Determine the [x, y] coordinate at the center of the cell enclosing the given text.  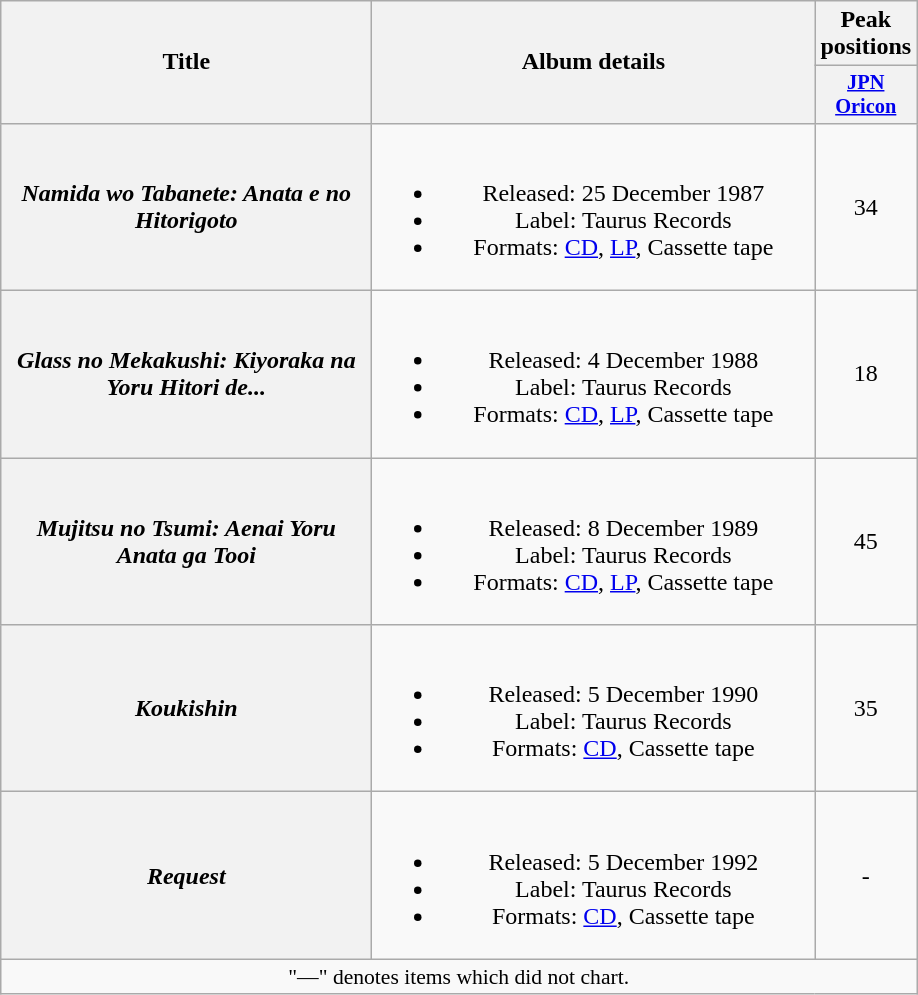
18 [866, 374]
Album details [594, 62]
Glass no Mekakushi: Kiyoraka na Yoru Hitori de... [186, 374]
"—" denotes items which did not chart. [459, 977]
Released: 5 December 1990Label: Taurus RecordsFormats: CD, Cassette tape [594, 708]
Title [186, 62]
Released: 4 December 1988Label: Taurus RecordsFormats: CD, LP, Cassette tape [594, 374]
35 [866, 708]
Released: 8 December 1989Label: Taurus RecordsFormats: CD, LP, Cassette tape [594, 542]
JPNOricon [866, 95]
- [866, 876]
Koukishin [186, 708]
Released: 5 December 1992Label: Taurus RecordsFormats: CD, Cassette tape [594, 876]
34 [866, 206]
Request [186, 876]
Released: 25 December 1987Label: Taurus RecordsFormats: CD, LP, Cassette tape [594, 206]
Peak positions [866, 34]
Mujitsu no Tsumi: Aenai Yoru Anata ga Tooi [186, 542]
Namida wo Tabanete: Anata e no Hitorigoto [186, 206]
45 [866, 542]
